Detect which cell encompasses the target text, then output its (x, y) center coordinate. 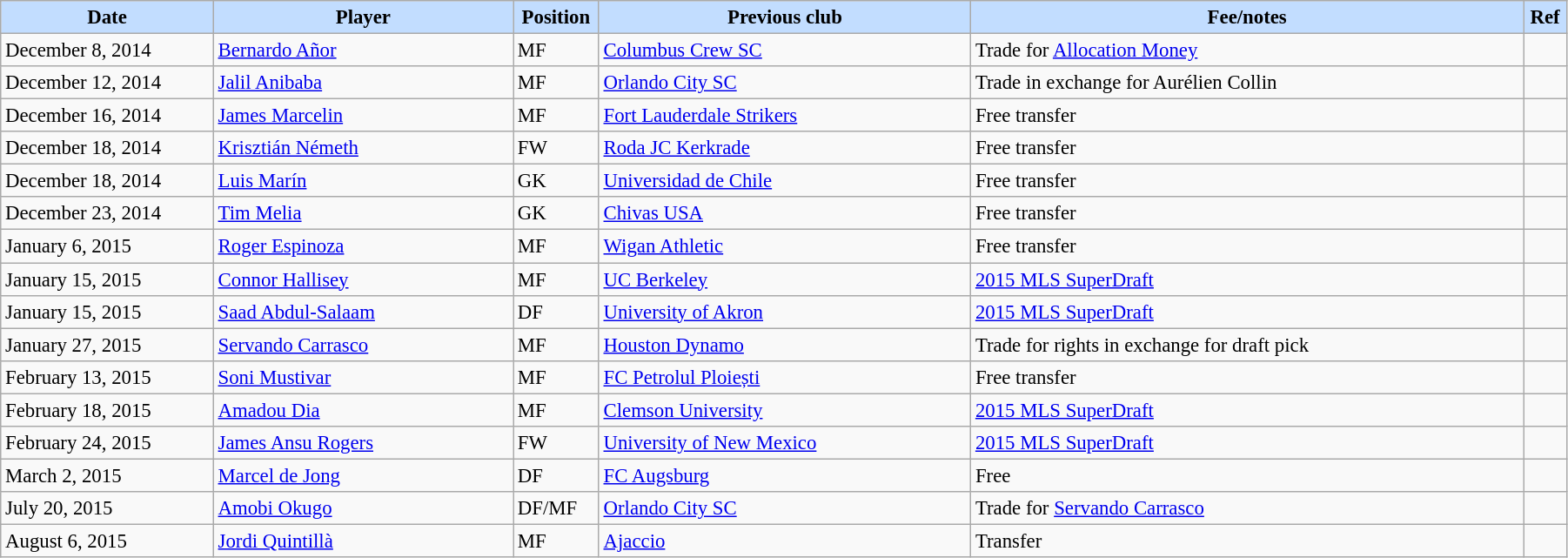
February 13, 2015 (107, 377)
Connor Hallisey (363, 279)
February 18, 2015 (107, 410)
Player (363, 17)
Ref (1545, 17)
January 6, 2015 (107, 246)
Columbus Crew SC (785, 50)
Saad Abdul-Salaam (363, 312)
Position (557, 17)
Trade for Servando Carrasco (1248, 508)
Roda JC Kerkrade (785, 148)
December 16, 2014 (107, 116)
Marcel de Jong (363, 475)
Ajaccio (785, 541)
Servando Carrasco (363, 345)
Date (107, 17)
UC Berkeley (785, 279)
University of Akron (785, 312)
March 2, 2015 (107, 475)
Clemson University (785, 410)
December 8, 2014 (107, 50)
Houston Dynamo (785, 345)
Fee/notes (1248, 17)
Fort Lauderdale Strikers (785, 116)
DF/MF (557, 508)
James Ansu Rogers (363, 443)
Free (1248, 475)
December 12, 2014 (107, 83)
University of New Mexico (785, 443)
Roger Espinoza (363, 246)
Universidad de Chile (785, 181)
Amadou Dia (363, 410)
Trade for Allocation Money (1248, 50)
December 23, 2014 (107, 213)
Luis Marín (363, 181)
Bernardo Añor (363, 50)
Jordi Quintillà (363, 541)
Chivas USA (785, 213)
FC Petrolul Ploiești (785, 377)
Jalil Anibaba (363, 83)
FC Augsburg (785, 475)
January 27, 2015 (107, 345)
Soni Mustivar (363, 377)
Amobi Okugo (363, 508)
Wigan Athletic (785, 246)
August 6, 2015 (107, 541)
Previous club (785, 17)
July 20, 2015 (107, 508)
Trade in exchange for Aurélien Collin (1248, 83)
Trade for rights in exchange for draft pick (1248, 345)
Transfer (1248, 541)
Tim Melia (363, 213)
James Marcelin (363, 116)
February 24, 2015 (107, 443)
Krisztián Németh (363, 148)
